Output the [X, Y] coordinate of the center of the cell containing the given text.  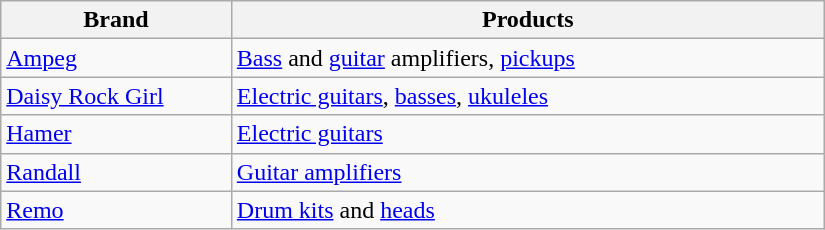
Randall [116, 172]
Hamer [116, 134]
Daisy Rock Girl [116, 96]
Bass and guitar amplifiers, pickups [528, 58]
Ampeg [116, 58]
Brand [116, 20]
Guitar amplifiers [528, 172]
Remo [116, 210]
Products [528, 20]
Electric guitars, basses, ukuleles [528, 96]
Electric guitars [528, 134]
Drum kits and heads [528, 210]
